Return (x, y) of the center of cell containing provided text 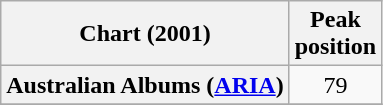
79 (335, 85)
Australian Albums (ARIA) (145, 85)
Chart (2001) (145, 34)
Peakposition (335, 34)
